Detect which cell encompasses the target text, then output its [X, Y] center coordinate. 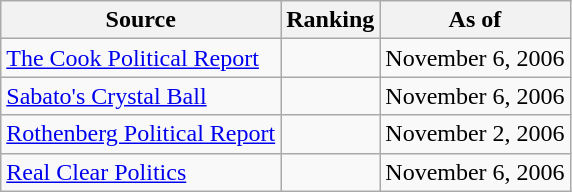
November 2, 2006 [475, 134]
Rothenberg Political Report [141, 134]
Real Clear Politics [141, 172]
As of [475, 20]
Sabato's Crystal Ball [141, 96]
The Cook Political Report [141, 58]
Ranking [330, 20]
Source [141, 20]
